Return the [X, Y] coordinate for the center point of the cell that contains the specified text.  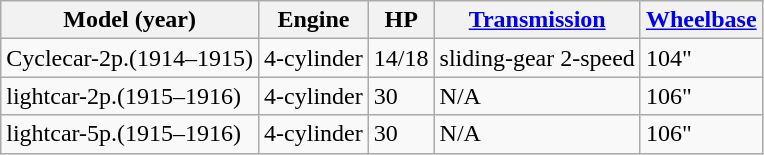
Transmission [537, 20]
lightcar-2p.(1915–1916) [130, 96]
Cyclecar-2p.(1914–1915) [130, 58]
lightcar-5p.(1915–1916) [130, 134]
HP [401, 20]
14/18 [401, 58]
104" [701, 58]
Engine [314, 20]
Model (year) [130, 20]
Wheelbase [701, 20]
sliding-gear 2-speed [537, 58]
